Find where the given text appears and provide that cell's center as (x, y) coordinate. 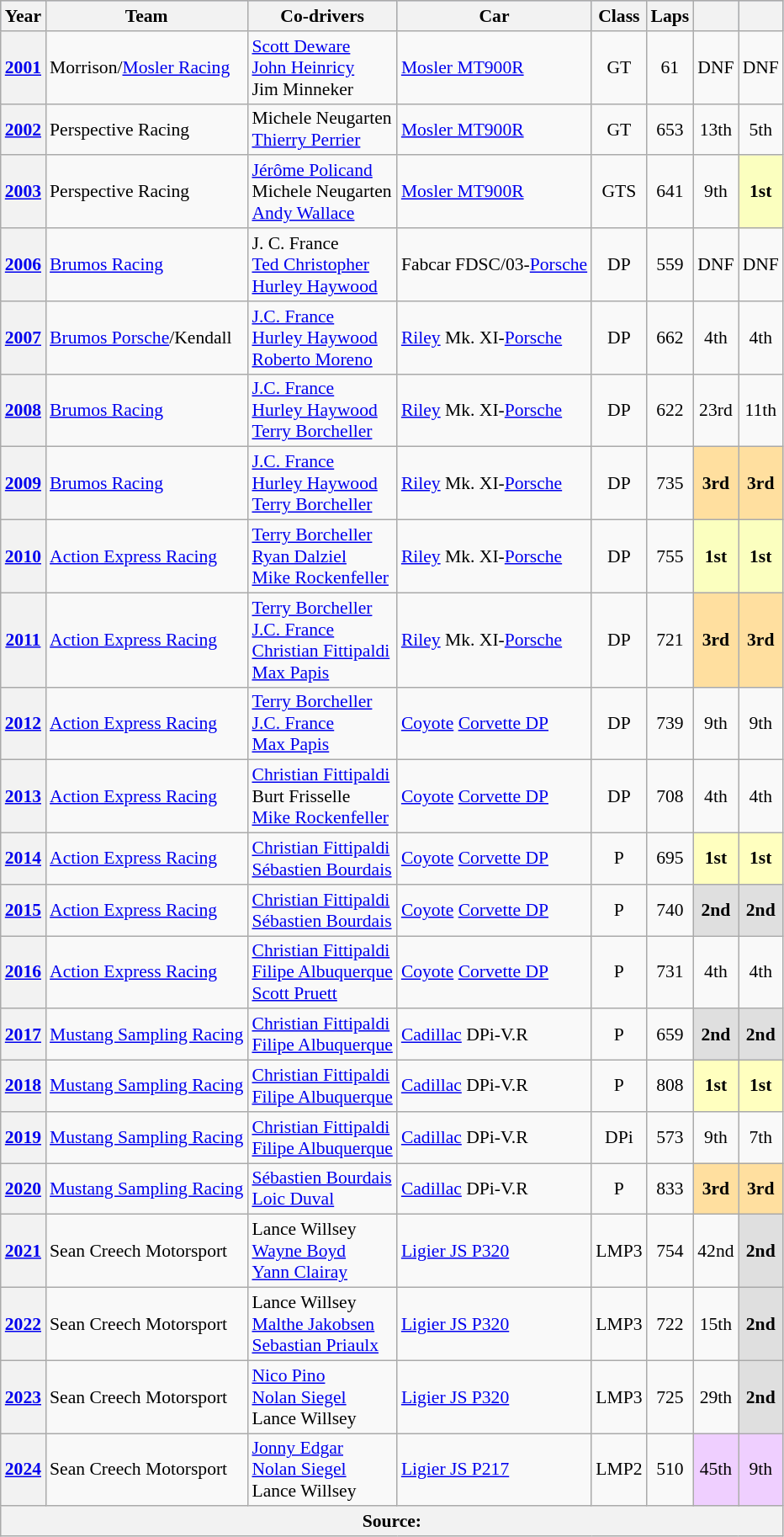
Terry Borcheller J.C. France Christian Fittipaldi Max Papis (321, 640)
GTS (619, 192)
Nico Pino Nolan Siegel Lance Willsey (321, 1397)
Sébastien Bourdais Loic Duval (321, 1189)
721 (670, 640)
2018 (24, 1086)
61 (670, 67)
725 (670, 1397)
2016 (24, 973)
2022 (24, 1325)
695 (670, 859)
755 (670, 557)
622 (670, 411)
559 (670, 264)
2009 (24, 483)
Lance Willsey Wayne Boyd Yann Clairay (321, 1251)
2013 (24, 796)
833 (670, 1189)
Lance Willsey Malthe Jakobsen Sebastian Priaulx (321, 1325)
2007 (24, 338)
708 (670, 796)
740 (670, 911)
2012 (24, 724)
Fabcar FDSC/03-Porsche (495, 264)
DPi (619, 1138)
2006 (24, 264)
Brumos Porsche/Kendall (146, 338)
13th (715, 130)
Class (619, 16)
731 (670, 973)
659 (670, 1035)
735 (670, 483)
Co-drivers (321, 16)
Year (24, 16)
Source: (392, 1522)
2001 (24, 67)
2021 (24, 1251)
2010 (24, 557)
Terry Borcheller Ryan Dalziel Mike Rockenfeller (321, 557)
739 (670, 724)
Car (495, 16)
754 (670, 1251)
Christian Fittipaldi Filipe Albuquerque Scott Pruett (321, 973)
11th (760, 411)
2015 (24, 911)
2019 (24, 1138)
Michele Neugarten Thierry Perrier (321, 130)
2002 (24, 130)
Jonny Edgar Nolan Siegel Lance Willsey (321, 1470)
808 (670, 1086)
23rd (715, 411)
Christian Fittipaldi Burt Frisselle Mike Rockenfeller (321, 796)
45th (715, 1470)
641 (670, 192)
7th (760, 1138)
29th (715, 1397)
Morrison/Mosler Racing (146, 67)
5th (760, 130)
Ligier JS P217 (495, 1470)
2023 (24, 1397)
2024 (24, 1470)
J. C. France Ted Christopher Hurley Haywood (321, 264)
2003 (24, 192)
2014 (24, 859)
LMP2 (619, 1470)
Team (146, 16)
653 (670, 130)
573 (670, 1138)
2017 (24, 1035)
2011 (24, 640)
Scott Deware John Heinricy Jim Minneker (321, 67)
2020 (24, 1189)
Laps (670, 16)
42nd (715, 1251)
Jérôme Policand Michele Neugarten Andy Wallace (321, 192)
2008 (24, 411)
15th (715, 1325)
J.C. France Hurley Haywood Roberto Moreno (321, 338)
662 (670, 338)
Terry Borcheller J.C. France Max Papis (321, 724)
722 (670, 1325)
510 (670, 1470)
